Determine the (X, Y) coordinate at the center of the cell enclosing the given text.  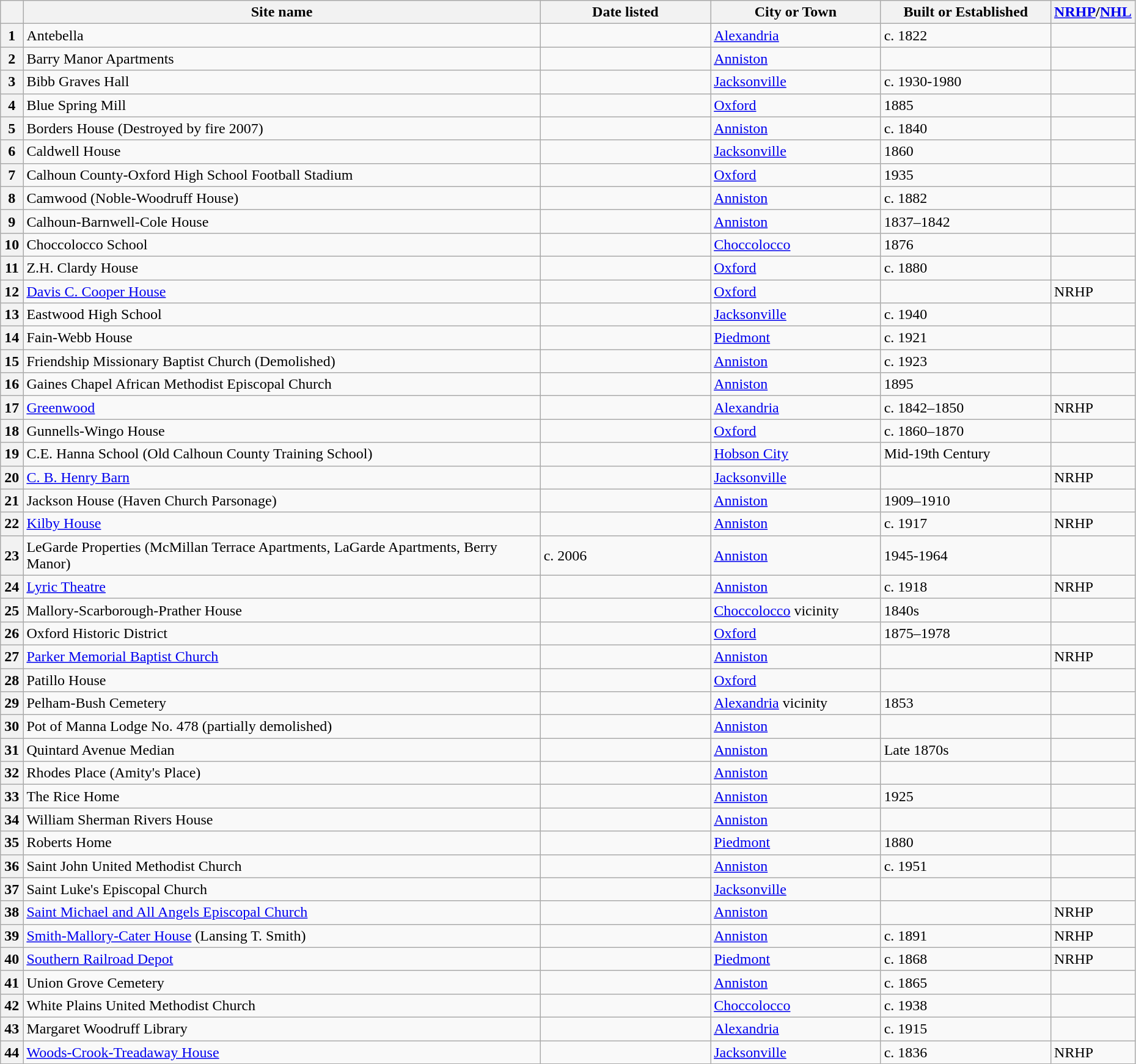
c. 1836 (966, 1052)
c. 1880 (966, 268)
Antebella (282, 35)
2 (12, 59)
21 (12, 501)
1853 (966, 703)
C.E. Hanna School (Old Calhoun County Training School) (282, 454)
Eastwood High School (282, 315)
10 (12, 244)
Gaines Chapel African Methodist Episcopal Church (282, 384)
29 (12, 703)
31 (12, 750)
17 (12, 408)
Calhoun County-Oxford High School Football Stadium (282, 175)
c. 1923 (966, 361)
Saint John United Methodist Church (282, 866)
18 (12, 431)
c. 1822 (966, 35)
5 (12, 128)
Woods-Crook-Treadaway House (282, 1052)
1885 (966, 105)
1837–1842 (966, 221)
Greenwood (282, 408)
20 (12, 477)
43 (12, 1029)
Mallory-Scarborough-Prather House (282, 610)
1935 (966, 175)
9 (12, 221)
c. 1891 (966, 936)
Parker Memorial Baptist Church (282, 656)
Davis C. Cooper House (282, 292)
Blue Spring Mill (282, 105)
36 (12, 866)
Smith-Mallory-Cater House (Lansing T. Smith) (282, 936)
Quintard Avenue Median (282, 750)
25 (12, 610)
41 (12, 982)
44 (12, 1052)
15 (12, 361)
Saint Michael and All Angels Episcopal Church (282, 912)
1876 (966, 244)
The Rice Home (282, 796)
11 (12, 268)
Roberts Home (282, 843)
19 (12, 454)
Fain-Webb House (282, 338)
c. 1938 (966, 1005)
c. 1951 (966, 866)
1880 (966, 843)
3 (12, 82)
Caldwell House (282, 152)
Kilby House (282, 524)
28 (12, 680)
Barry Manor Apartments (282, 59)
1860 (966, 152)
24 (12, 587)
c. 1915 (966, 1029)
Choccolocco School (282, 244)
Choccolocco vicinity (796, 610)
1875–1978 (966, 633)
NRHP/NHL (1093, 12)
6 (12, 152)
c. 1868 (966, 959)
Union Grove Cemetery (282, 982)
Z.H. Clardy House (282, 268)
Camwood (Noble-Woodruff House) (282, 198)
14 (12, 338)
1840s (966, 610)
c. 1930-1980 (966, 82)
Hobson City (796, 454)
Bibb Graves Hall (282, 82)
Pelham-Bush Cemetery (282, 703)
Rhodes Place (Amity's Place) (282, 773)
c. 2006 (625, 555)
12 (12, 292)
Mid-19th Century (966, 454)
Jackson House (Haven Church Parsonage) (282, 501)
39 (12, 936)
27 (12, 656)
Margaret Woodruff Library (282, 1029)
1945-1964 (966, 555)
c. 1940 (966, 315)
Pot of Manna Lodge No. 478 (partially demolished) (282, 727)
c. 1840 (966, 128)
LeGarde Properties (McMillan Terrace Apartments, LaGarde Apartments, Berry Manor) (282, 555)
c. 1882 (966, 198)
Calhoun-Barnwell-Cole House (282, 221)
1909–1910 (966, 501)
Oxford Historic District (282, 633)
33 (12, 796)
Gunnells-Wingo House (282, 431)
Saint Luke's Episcopal Church (282, 889)
c. 1918 (966, 587)
c. 1842–1850 (966, 408)
Built or Established (966, 12)
35 (12, 843)
7 (12, 175)
Patillo House (282, 680)
8 (12, 198)
White Plains United Methodist Church (282, 1005)
Site name (282, 12)
38 (12, 912)
Southern Railroad Depot (282, 959)
13 (12, 315)
23 (12, 555)
30 (12, 727)
42 (12, 1005)
22 (12, 524)
37 (12, 889)
City or Town (796, 12)
C. B. Henry Barn (282, 477)
16 (12, 384)
1925 (966, 796)
William Sherman Rivers House (282, 820)
40 (12, 959)
c. 1860–1870 (966, 431)
Borders House (Destroyed by fire 2007) (282, 128)
1 (12, 35)
34 (12, 820)
4 (12, 105)
Friendship Missionary Baptist Church (Demolished) (282, 361)
26 (12, 633)
Date listed (625, 12)
Late 1870s (966, 750)
Lyric Theatre (282, 587)
Alexandria vicinity (796, 703)
1895 (966, 384)
32 (12, 773)
c. 1921 (966, 338)
c. 1865 (966, 982)
c. 1917 (966, 524)
